Detect which cell encompasses the target text, then output its (x, y) center coordinate. 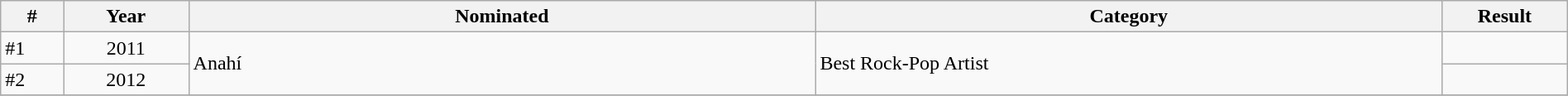
#1 (32, 48)
# (32, 17)
Category (1129, 17)
Anahí (502, 64)
Nominated (502, 17)
Result (1505, 17)
2012 (126, 79)
Best Rock-Pop Artist (1129, 64)
2011 (126, 48)
Year (126, 17)
#2 (32, 79)
